From the cell containing the given text, extract its center point as (X, Y) coordinate. 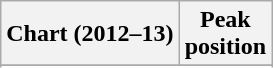
Chart (2012–13) (90, 34)
Peakposition (225, 34)
